For the text-containing cell, return its midpoint in [X, Y] coordinate format. 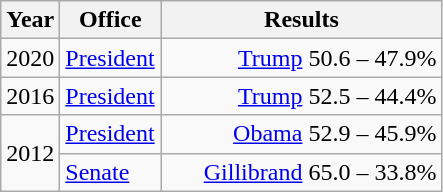
Results [302, 20]
2020 [30, 58]
Gillibrand 65.0 – 33.8% [302, 172]
2012 [30, 153]
Senate [110, 172]
Obama 52.9 – 45.9% [302, 134]
2016 [30, 96]
Trump 50.6 – 47.9% [302, 58]
Year [30, 20]
Office [110, 20]
Trump 52.5 – 44.4% [302, 96]
